Determine the (x, y) coordinate at the center of the cell enclosing the given text.  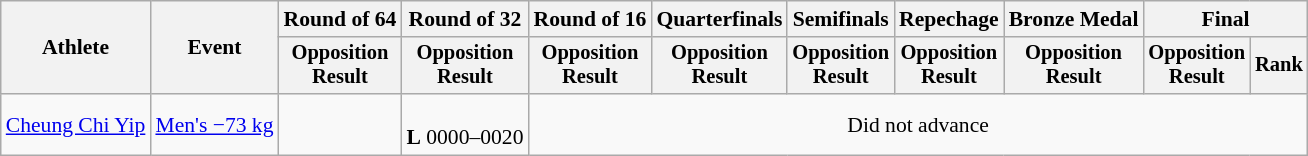
Round of 32 (464, 19)
Men's −73 kg (214, 124)
Semifinals (840, 19)
Rank (1279, 66)
Cheung Chi Yip (76, 124)
Bronze Medal (1074, 19)
Quarterfinals (719, 19)
Round of 16 (590, 19)
Athlete (76, 48)
Repechage (949, 19)
Did not advance (918, 124)
Final (1225, 19)
L 0000–0020 (464, 124)
Round of 64 (340, 19)
Event (214, 48)
